Determine the (X, Y) coordinate at the center of the cell enclosing the given text.  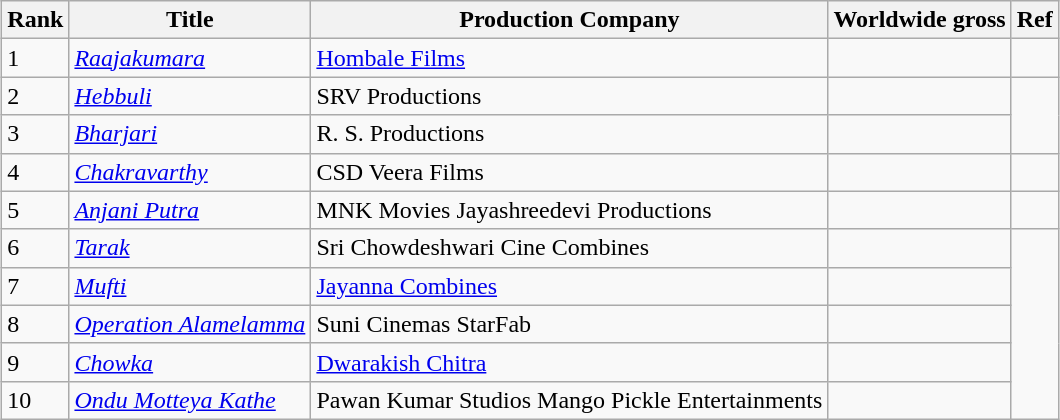
SRV Productions (570, 96)
3 (36, 134)
2 (36, 96)
Pawan Kumar Studios Mango Pickle Entertainments (570, 400)
9 (36, 362)
Production Company (570, 20)
Worldwide gross (920, 20)
Dwarakish Chitra (570, 362)
Rank (36, 20)
Jayanna Combines (570, 286)
Ref (1034, 20)
6 (36, 248)
Suni Cinemas StarFab (570, 324)
Hebbuli (190, 96)
Title (190, 20)
1 (36, 58)
Bharjari (190, 134)
Operation Alamelamma (190, 324)
CSD Veera Films (570, 172)
7 (36, 286)
Mufti (190, 286)
Anjani Putra (190, 210)
5 (36, 210)
Chowka (190, 362)
8 (36, 324)
10 (36, 400)
Ondu Motteya Kathe (190, 400)
Hombale Films (570, 58)
R. S. Productions (570, 134)
MNK Movies Jayashreedevi Productions (570, 210)
Chakravarthy (190, 172)
Raajakumara (190, 58)
Tarak (190, 248)
Sri Chowdeshwari Cine Combines (570, 248)
4 (36, 172)
